Output the [X, Y] coordinate of the center of the cell containing the given text.  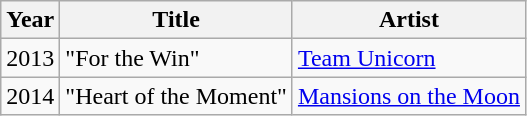
Artist [408, 20]
"Heart of the Moment" [176, 96]
2013 [30, 58]
Title [176, 20]
Mansions on the Moon [408, 96]
Team Unicorn [408, 58]
Year [30, 20]
"For the Win" [176, 58]
2014 [30, 96]
